Search for the cell housing the specified text and yield its (x, y) center coordinate. 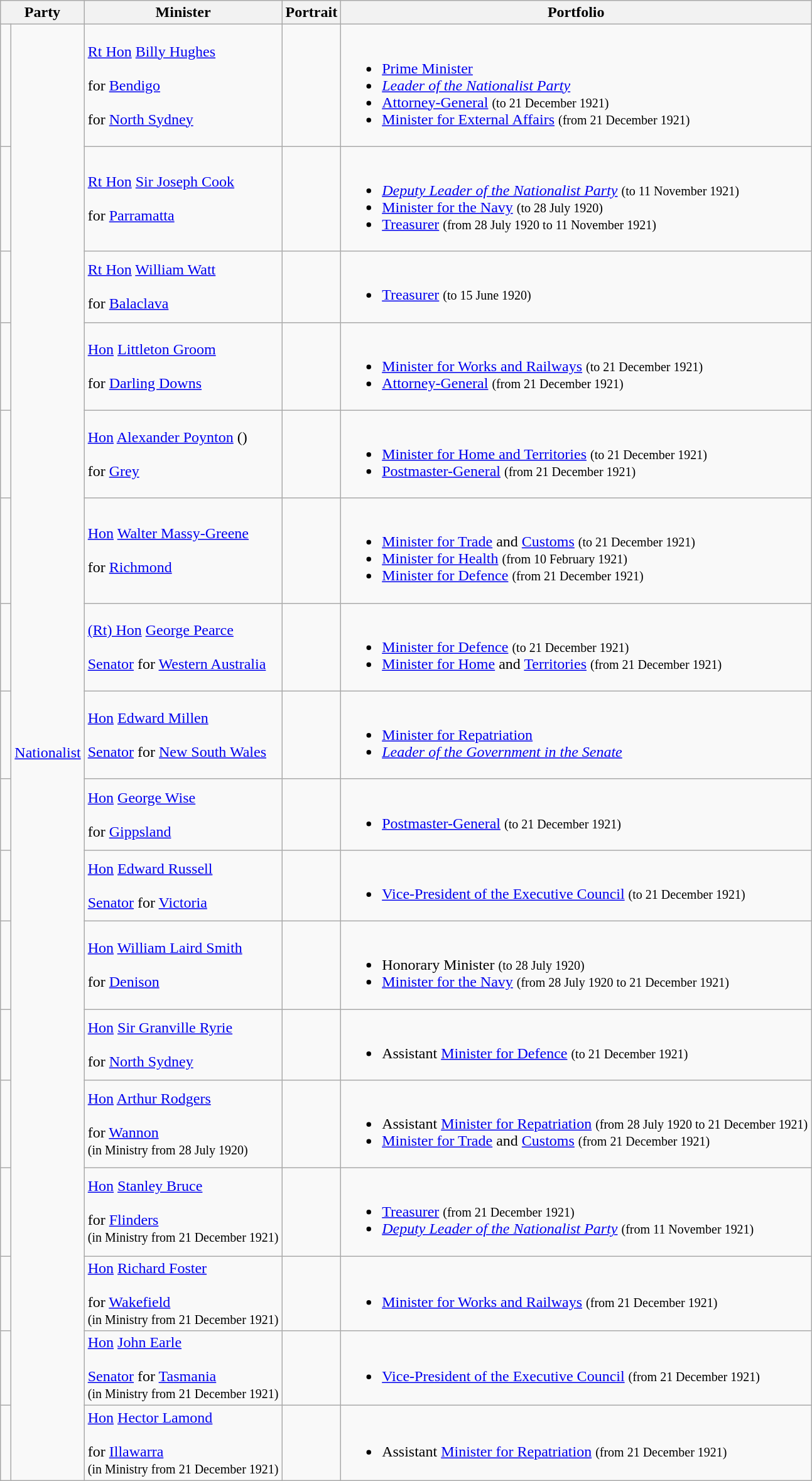
Hon Edward Millen Senator for New South Wales (183, 735)
Portfolio (577, 13)
Minister for Home and Territories (to 21 December 1921)Postmaster-General (from 21 December 1921) (577, 454)
Hon Walter Massy-Greene for Richmond (183, 550)
Portrait (311, 13)
Rt Hon Sir Joseph Cook for Parramatta (183, 198)
Minister for Trade and Customs (to 21 December 1921)Minister for Health (from 10 February 1921)Minister for Defence (from 21 December 1921) (577, 550)
Assistant Minister for Repatriation (from 21 December 1921) (577, 1443)
(Rt) Hon George Pearce Senator for Western Australia (183, 647)
Minister for Works and Railways (to 21 December 1921)Attorney-General (from 21 December 1921) (577, 366)
Hon William Laird Smith for Denison (183, 965)
Hon Alexander Poynton () for Grey (183, 454)
Prime MinisterLeader of the Nationalist PartyAttorney-General (to 21 December 1921)Minister for External Affairs (from 21 December 1921) (577, 85)
Hon George Wise for Gippsland (183, 814)
Minister for Defence (to 21 December 1921)Minister for Home and Territories (from 21 December 1921) (577, 647)
Assistant Minister for Repatriation (from 28 July 1920 to 21 December 1921)Minister for Trade and Customs (from 21 December 1921) (577, 1124)
Minister (183, 13)
Minister for Works and Railways (from 21 December 1921) (577, 1294)
Party (43, 13)
Honorary Minister (to 28 July 1920)Minister for the Navy (from 28 July 1920 to 21 December 1921) (577, 965)
Hon John Earle Senator for Tasmania (in Ministry from 21 December 1921) (183, 1368)
Postmaster-General (to 21 December 1921) (577, 814)
Vice-President of the Executive Council (from 21 December 1921) (577, 1368)
Treasurer (to 15 June 1920) (577, 286)
Rt Hon Billy Hughes for Bendigo for North Sydney (183, 85)
Hon Littleton Groom for Darling Downs (183, 366)
Minister for RepatriationLeader of the Government in the Senate (577, 735)
Vice-President of the Executive Council (to 21 December 1921) (577, 886)
Assistant Minister for Defence (to 21 December 1921) (577, 1044)
Hon Edward Russell Senator for Victoria (183, 886)
Hon Arthur Rodgers for Wannon (in Ministry from 28 July 1920) (183, 1124)
Hon Stanley Bruce for Flinders (in Ministry from 21 December 1921) (183, 1212)
Hon Sir Granville Ryrie for North Sydney (183, 1044)
Nationalist (48, 752)
Treasurer (from 21 December 1921)Deputy Leader of the Nationalist Party (from 11 November 1921) (577, 1212)
Hon Richard Foster for Wakefield (in Ministry from 21 December 1921) (183, 1294)
Hon Hector Lamond for Illawarra (in Ministry from 21 December 1921) (183, 1443)
Rt Hon William Watt for Balaclava (183, 286)
Deputy Leader of the Nationalist Party (to 11 November 1921)Minister for the Navy (to 28 July 1920)Treasurer (from 28 July 1920 to 11 November 1921) (577, 198)
